Return the [X, Y] coordinate for the center point of the cell that contains the specified text.  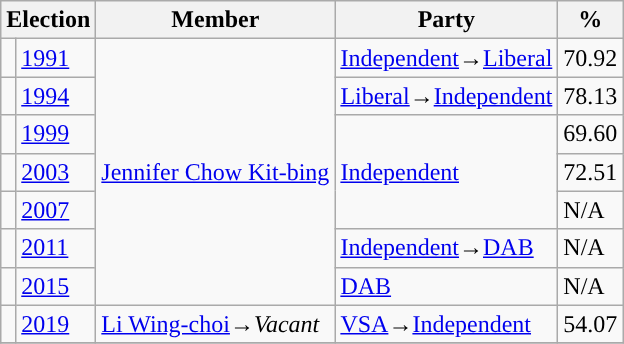
1991 [56, 58]
69.60 [590, 134]
2011 [56, 248]
Li Wing-choi→Vacant [216, 324]
1994 [56, 96]
72.51 [590, 172]
Jennifer Chow Kit-bing [216, 172]
VSA→Independent [446, 324]
Independent→DAB [446, 248]
Liberal→Independent [446, 96]
Independent [446, 172]
DAB [446, 286]
54.07 [590, 324]
1999 [56, 134]
2015 [56, 286]
70.92 [590, 58]
% [590, 20]
2019 [56, 324]
Member [216, 20]
Party [446, 20]
78.13 [590, 96]
2003 [56, 172]
Independent→Liberal [446, 58]
Election [48, 20]
2007 [56, 210]
